For the text-containing cell, return its midpoint in (X, Y) coordinate format. 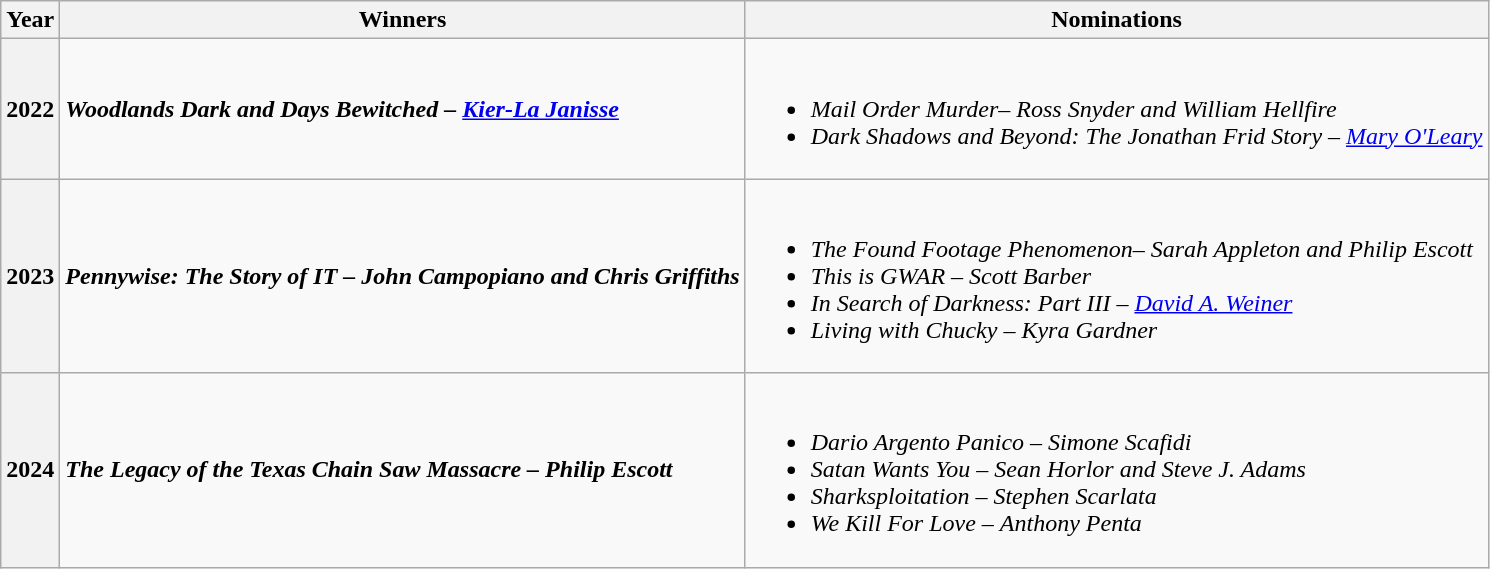
Winners (402, 20)
Mail Order Murder– Ross Snyder and William HellfireDark Shadows and Beyond: The Jonathan Frid Story – Mary O'Leary (1116, 109)
Pennywise: The Story of IT – John Campopiano and Chris Griffiths (402, 276)
2022 (30, 109)
2023 (30, 276)
2024 (30, 470)
Woodlands Dark and Days Bewitched – Kier-La Janisse (402, 109)
Year (30, 20)
Nominations (1116, 20)
The Legacy of the Texas Chain Saw Massacre – Philip Escott (402, 470)
